Return [x, y] of the center of cell containing provided text 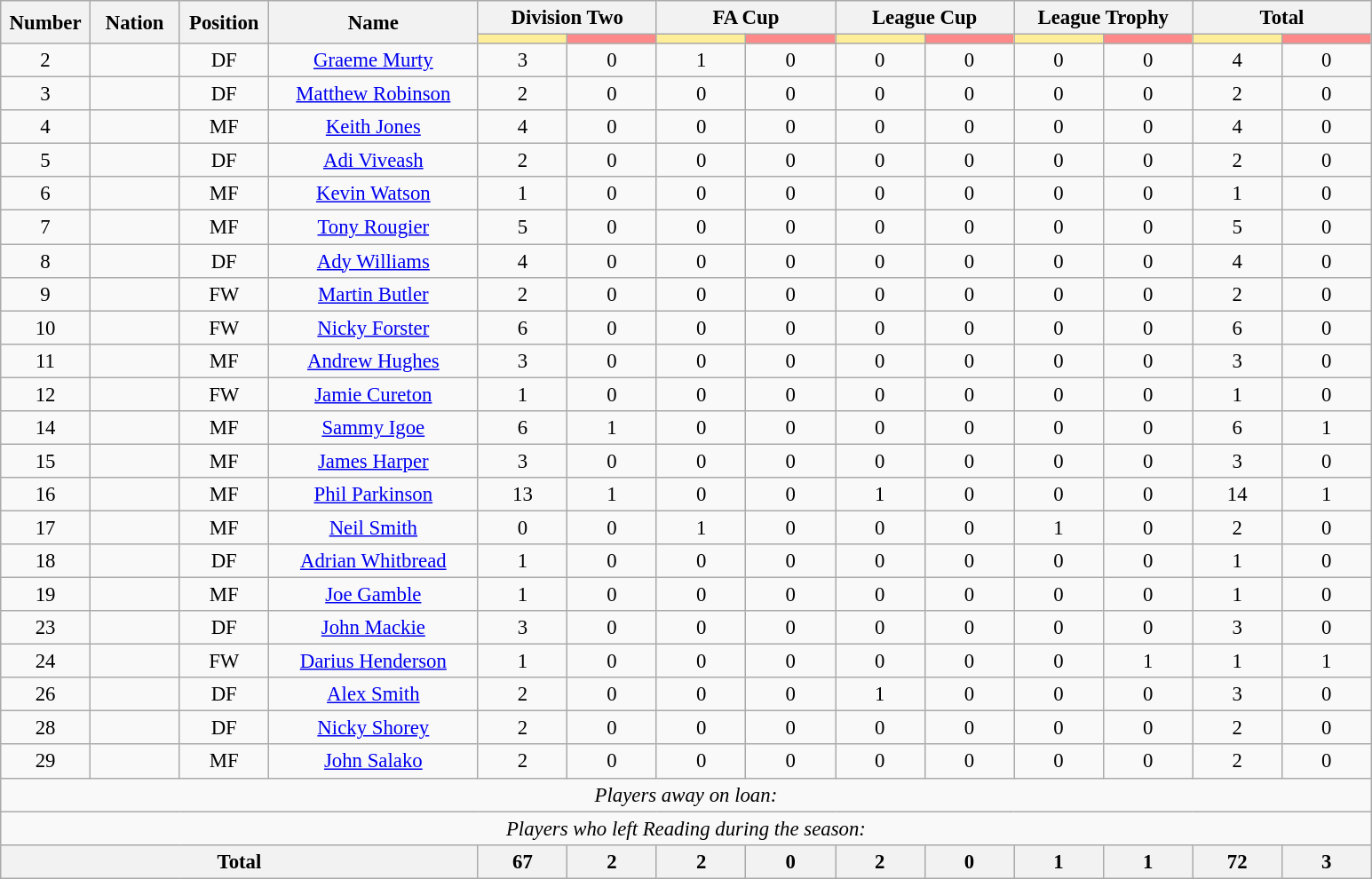
Tony Rougier [374, 227]
League Cup [924, 18]
18 [46, 561]
26 [46, 694]
Adrian Whitbread [374, 561]
12 [46, 394]
23 [46, 628]
10 [46, 328]
11 [46, 360]
Position [224, 22]
Nicky Forster [374, 328]
Number [46, 22]
League Trophy [1103, 18]
Phil Parkinson [374, 495]
Players away on loan: [686, 795]
Sammy Igoe [374, 428]
Keith Jones [374, 127]
29 [46, 762]
James Harper [374, 461]
67 [522, 861]
Nicky Shorey [374, 728]
Ady Williams [374, 261]
8 [46, 261]
Nation [135, 22]
Jamie Cureton [374, 394]
9 [46, 294]
13 [522, 495]
Joe Gamble [374, 595]
Neil Smith [374, 527]
Adi Viveash [374, 161]
Darius Henderson [374, 661]
17 [46, 527]
Matthew Robinson [374, 94]
Name [374, 22]
Martin Butler [374, 294]
72 [1238, 861]
28 [46, 728]
16 [46, 495]
15 [46, 461]
7 [46, 227]
Players who left Reading during the season: [686, 828]
19 [46, 595]
Andrew Hughes [374, 360]
Graeme Murty [374, 60]
24 [46, 661]
Kevin Watson [374, 194]
FA Cup [746, 18]
Alex Smith [374, 694]
John Mackie [374, 628]
Division Two [567, 18]
John Salako [374, 762]
